Locate the cell with the specified text and output its (X, Y) center coordinate. 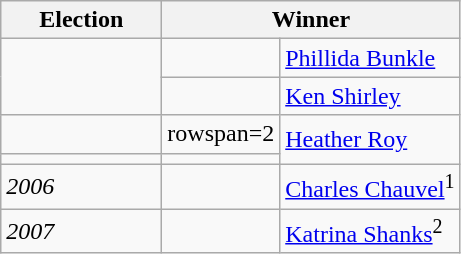
Heather Roy (370, 140)
Election (82, 20)
Charles Chauvel1 (370, 186)
rowspan=2 (221, 134)
Winner (311, 20)
Ken Shirley (370, 96)
2006 (82, 186)
Phillida Bunkle (370, 58)
2007 (82, 232)
Katrina Shanks2 (370, 232)
